For the text-containing cell, return its midpoint in (X, Y) coordinate format. 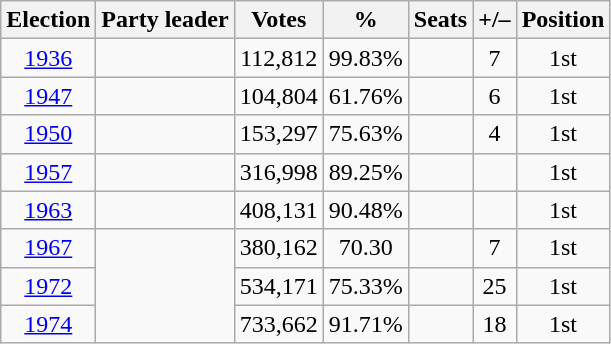
6 (494, 96)
1967 (48, 248)
534,171 (278, 286)
75.63% (366, 134)
Position (563, 20)
733,662 (278, 324)
90.48% (366, 210)
Votes (278, 20)
380,162 (278, 248)
Election (48, 20)
112,812 (278, 58)
4 (494, 134)
153,297 (278, 134)
1963 (48, 210)
% (366, 20)
Seats (440, 20)
1972 (48, 286)
61.76% (366, 96)
25 (494, 286)
104,804 (278, 96)
1936 (48, 58)
408,131 (278, 210)
1974 (48, 324)
1947 (48, 96)
89.25% (366, 172)
18 (494, 324)
75.33% (366, 286)
316,998 (278, 172)
Party leader (165, 20)
+/– (494, 20)
1950 (48, 134)
1957 (48, 172)
91.71% (366, 324)
70.30 (366, 248)
99.83% (366, 58)
